Capture the cell that displays the provided text and extract its [x, y] central coordinate. 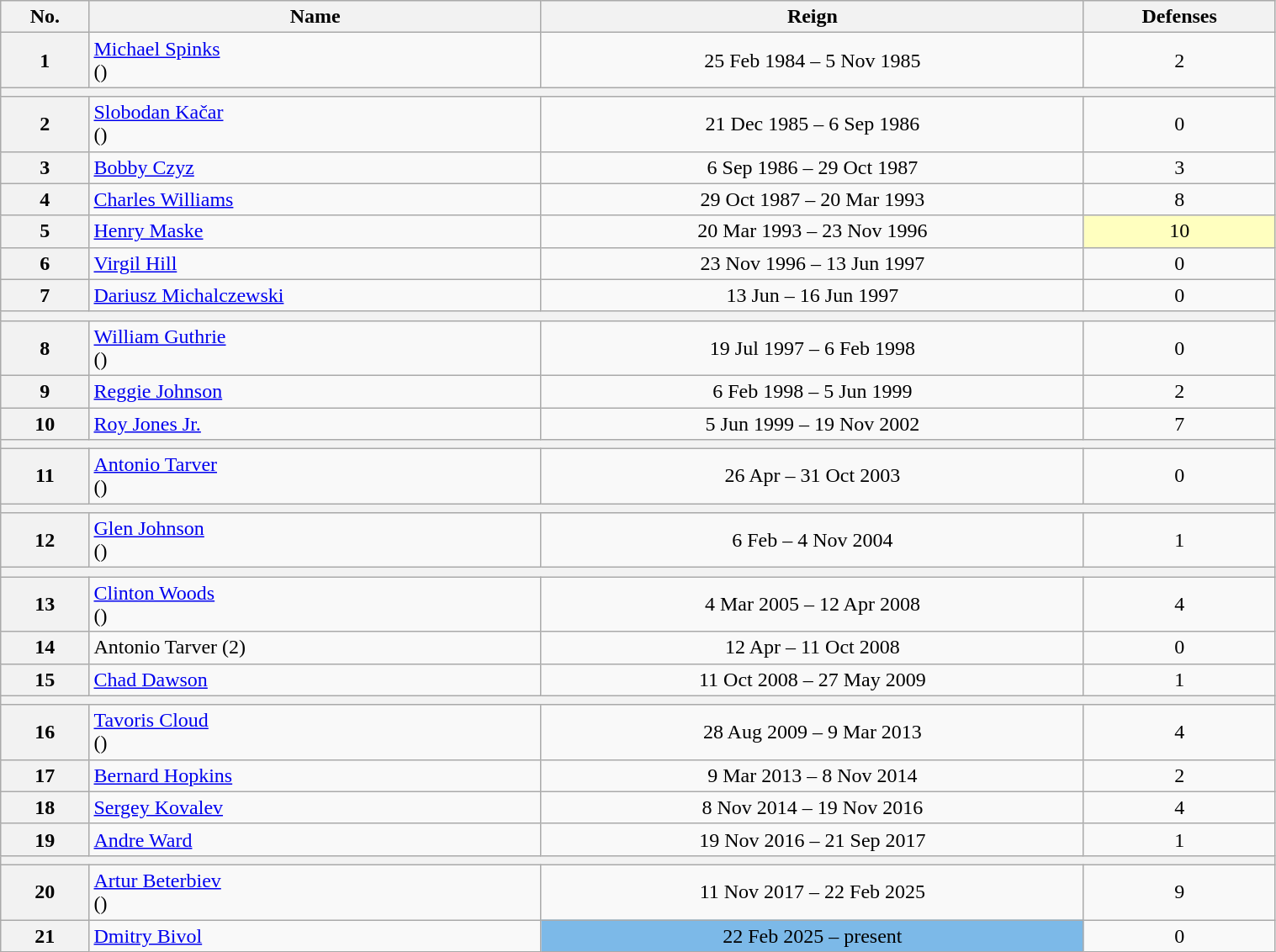
Defenses [1179, 17]
9 Mar 2013 – 8 Nov 2014 [813, 775]
Chad Dawson [315, 680]
Artur Beterbiev() [315, 891]
Antonio Tarver() [315, 476]
22 Feb 2025 – present [813, 936]
14 [45, 648]
11 Oct 2008 – 27 May 2009 [813, 680]
13 Jun – 16 Jun 1997 [813, 295]
5 Jun 1999 – 19 Nov 2002 [813, 423]
18 [45, 807]
12 [45, 540]
William Guthrie() [315, 348]
Andre Ward [315, 839]
8 Nov 2014 – 19 Nov 2016 [813, 807]
21 Dec 1985 – 6 Sep 1986 [813, 124]
Sergey Kovalev [315, 807]
Virgil Hill [315, 263]
Clinton Woods() [315, 604]
Dariusz Michalczewski [315, 295]
Reign [813, 17]
25 Feb 1984 – 5 Nov 1985 [813, 61]
11 [45, 476]
15 [45, 680]
6 [45, 263]
26 Apr – 31 Oct 2003 [813, 476]
4 Mar 2005 – 12 Apr 2008 [813, 604]
19 Nov 2016 – 21 Sep 2017 [813, 839]
No. [45, 17]
6 Feb 1998 – 5 Jun 1999 [813, 391]
28 Aug 2009 – 9 Mar 2013 [813, 732]
Tavoris Cloud() [315, 732]
Dmitry Bivol [315, 936]
Michael Spinks() [315, 61]
6 Sep 1986 – 29 Oct 1987 [813, 167]
11 Nov 2017 – 22 Feb 2025 [813, 891]
Antonio Tarver (2) [315, 648]
Roy Jones Jr. [315, 423]
21 [45, 936]
Charles Williams [315, 199]
Henry Maske [315, 231]
Name [315, 17]
13 [45, 604]
Glen Johnson() [315, 540]
Reggie Johnson [315, 391]
6 Feb – 4 Nov 2004 [813, 540]
29 Oct 1987 – 20 Mar 1993 [813, 199]
19 [45, 839]
Slobodan Kačar() [315, 124]
5 [45, 231]
23 Nov 1996 – 13 Jun 1997 [813, 263]
16 [45, 732]
12 Apr – 11 Oct 2008 [813, 648]
19 Jul 1997 – 6 Feb 1998 [813, 348]
Bernard Hopkins [315, 775]
17 [45, 775]
20 Mar 1993 – 23 Nov 1996 [813, 231]
20 [45, 891]
Bobby Czyz [315, 167]
